For the text-containing cell, return its midpoint in [x, y] coordinate format. 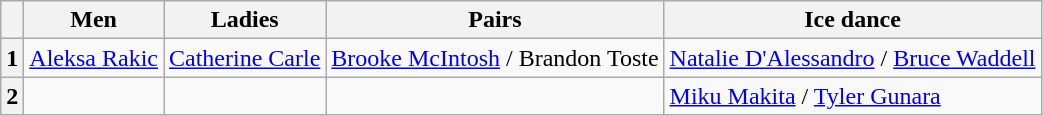
Ice dance [852, 20]
Miku Makita / Tyler Gunara [852, 96]
Men [94, 20]
Pairs [495, 20]
Aleksa Rakic [94, 58]
1 [12, 58]
2 [12, 96]
Catherine Carle [245, 58]
Brooke McIntosh / Brandon Toste [495, 58]
Ladies [245, 20]
Natalie D'Alessandro / Bruce Waddell [852, 58]
